Search for the cell housing the specified text and yield its (X, Y) center coordinate. 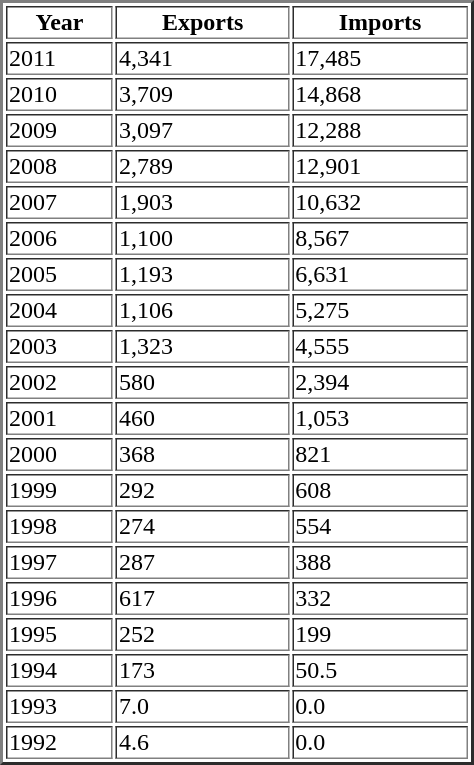
7.0 (202, 706)
2008 (60, 166)
1,193 (202, 274)
2010 (60, 94)
17,485 (380, 58)
10,632 (380, 202)
2,394 (380, 382)
2009 (60, 130)
554 (380, 526)
4,341 (202, 58)
2001 (60, 418)
4.6 (202, 742)
1,323 (202, 346)
1,100 (202, 238)
388 (380, 562)
12,288 (380, 130)
2011 (60, 58)
Exports (202, 22)
460 (202, 418)
292 (202, 490)
252 (202, 634)
8,567 (380, 238)
287 (202, 562)
12,901 (380, 166)
274 (202, 526)
1998 (60, 526)
2005 (60, 274)
2004 (60, 310)
1996 (60, 598)
1992 (60, 742)
1997 (60, 562)
2,789 (202, 166)
4,555 (380, 346)
2002 (60, 382)
199 (380, 634)
580 (202, 382)
Year (60, 22)
1995 (60, 634)
2003 (60, 346)
2000 (60, 454)
1993 (60, 706)
368 (202, 454)
1994 (60, 670)
332 (380, 598)
3,097 (202, 130)
1999 (60, 490)
2007 (60, 202)
617 (202, 598)
6,631 (380, 274)
5,275 (380, 310)
2006 (60, 238)
50.5 (380, 670)
173 (202, 670)
608 (380, 490)
3,709 (202, 94)
1,903 (202, 202)
Imports (380, 22)
1,106 (202, 310)
1,053 (380, 418)
821 (380, 454)
14,868 (380, 94)
